Capture the cell that displays the provided text and extract its [X, Y] central coordinate. 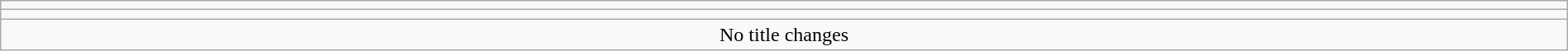
No title changes [784, 35]
